From the cell containing the given text, extract its center point as [x, y] coordinate. 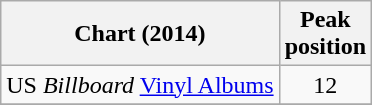
Peakposition [325, 34]
US Billboard Vinyl Albums [140, 85]
Chart (2014) [140, 34]
12 [325, 85]
